Scan for the cell matching the given text and deliver its (X, Y) coordinate at center. 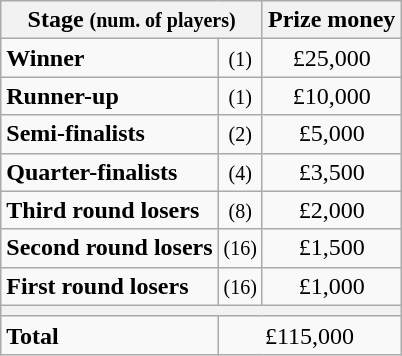
£115,000 (310, 335)
First round losers (110, 286)
(2) (240, 134)
£25,000 (331, 58)
Winner (110, 58)
Prize money (331, 20)
£5,000 (331, 134)
£3,500 (331, 172)
(8) (240, 210)
Quarter-finalists (110, 172)
£2,000 (331, 210)
Runner-up (110, 96)
Third round losers (110, 210)
£1,000 (331, 286)
£10,000 (331, 96)
Stage (num. of players) (132, 20)
Semi-finalists (110, 134)
(4) (240, 172)
£1,500 (331, 248)
Second round losers (110, 248)
Total (110, 335)
